Provide the (X, Y) coordinate of the cell's center where the given text is located.  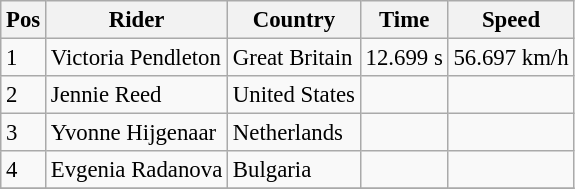
Time (404, 20)
12.699 s (404, 58)
Jennie Reed (137, 95)
Netherlands (294, 133)
Bulgaria (294, 170)
Rider (137, 20)
Victoria Pendleton (137, 58)
United States (294, 95)
3 (24, 133)
2 (24, 95)
Speed (511, 20)
Country (294, 20)
Great Britain (294, 58)
Pos (24, 20)
Yvonne Hijgenaar (137, 133)
Evgenia Radanova (137, 170)
4 (24, 170)
56.697 km/h (511, 58)
1 (24, 58)
